Locate the cell with the specified text and output its (X, Y) center coordinate. 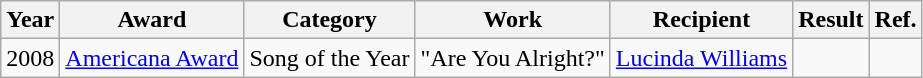
Award (152, 20)
Recipient (701, 20)
Work (512, 20)
Ref. (896, 20)
Song of the Year (330, 58)
2008 (30, 58)
Year (30, 20)
Category (330, 20)
Result (831, 20)
Americana Award (152, 58)
"Are You Alright?" (512, 58)
Lucinda Williams (701, 58)
